From the cell containing the given text, extract its center point as (X, Y) coordinate. 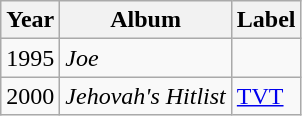
Joe (146, 58)
Year (30, 20)
Jehovah's Hitlist (146, 96)
1995 (30, 58)
Label (266, 20)
2000 (30, 96)
Album (146, 20)
TVT (266, 96)
